Pinpoint the cell where the given text exists, returning its (x, y) midpoint coordinate. 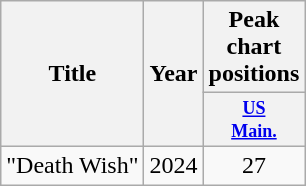
Peak chart positions (254, 47)
2024 (174, 165)
Year (174, 74)
"Death Wish" (72, 165)
USMain. (254, 120)
27 (254, 165)
Title (72, 74)
